Scan for the cell matching the given text and deliver its (X, Y) coordinate at center. 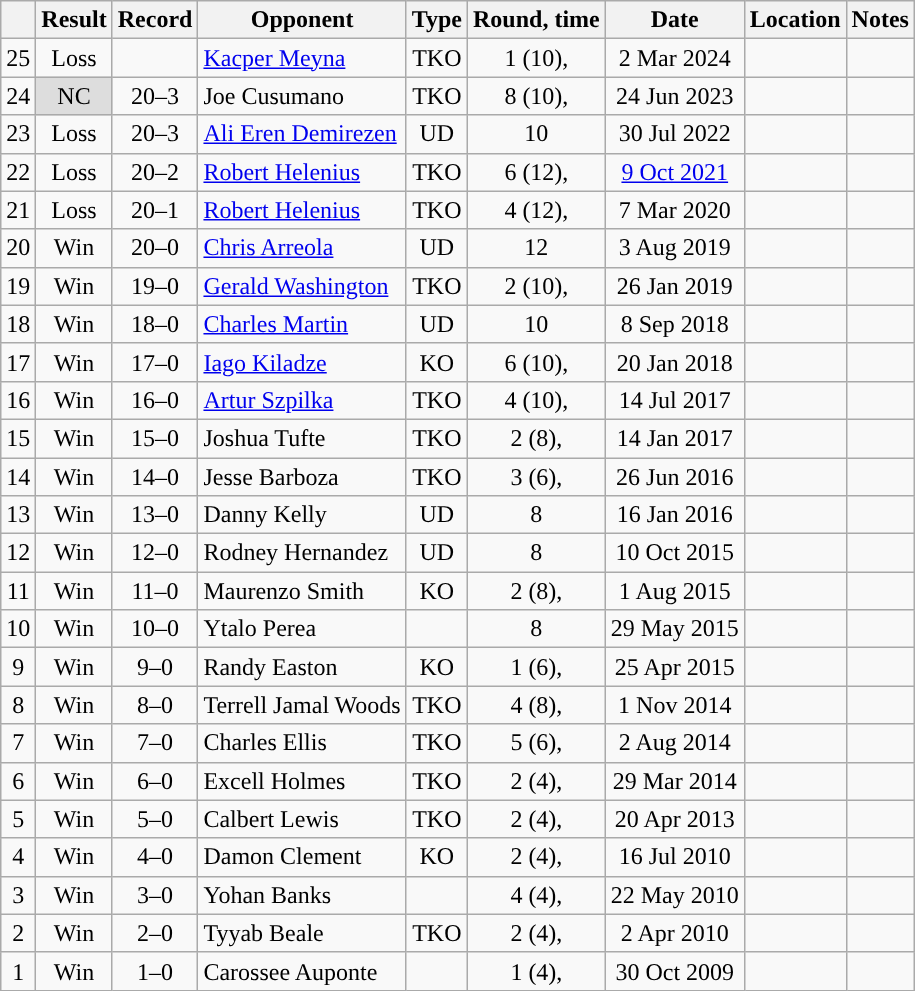
23 (18, 134)
16 Jan 2016 (674, 515)
Calbert Lewis (302, 819)
22 May 2010 (674, 895)
24 Jun 2023 (674, 96)
20–1 (155, 210)
5 (6), (537, 743)
Ytalo Perea (302, 629)
1 (10), (537, 58)
11 (18, 591)
20 Apr 2013 (674, 819)
Ali Eren Demirezen (302, 134)
25 (18, 58)
4 (4), (537, 895)
10 Oct 2015 (674, 553)
11–0 (155, 591)
8 Sep 2018 (674, 324)
22 (18, 172)
4–0 (155, 857)
Danny Kelly (302, 515)
14 Jul 2017 (674, 400)
Round, time (537, 20)
20–2 (155, 172)
2 Apr 2010 (674, 933)
1–0 (155, 971)
1 (18, 971)
7 Mar 2020 (674, 210)
Carossee Auponte (302, 971)
Chris Arreola (302, 248)
6 (18, 781)
15–0 (155, 438)
15 (18, 438)
19 (18, 286)
Gerald Washington (302, 286)
16 (18, 400)
20–0 (155, 248)
Charles Martin (302, 324)
3 Aug 2019 (674, 248)
Jesse Barboza (302, 477)
Location (795, 20)
7–0 (155, 743)
9 Oct 2021 (674, 172)
24 (18, 96)
4 (10), (537, 400)
6 (10), (537, 362)
30 Oct 2009 (674, 971)
2 Aug 2014 (674, 743)
17 (18, 362)
Kacper Meyna (302, 58)
1 Nov 2014 (674, 705)
Joshua Tufte (302, 438)
Randy Easton (302, 667)
4 (8), (537, 705)
18 (18, 324)
NC (74, 96)
14 Jan 2017 (674, 438)
12–0 (155, 553)
25 Apr 2015 (674, 667)
3–0 (155, 895)
Maurenzo Smith (302, 591)
1 (4), (537, 971)
2 Mar 2024 (674, 58)
19–0 (155, 286)
13 (18, 515)
Yohan Banks (302, 895)
7 (18, 743)
Result (74, 20)
5 (18, 819)
20 (18, 248)
2 (10), (537, 286)
17–0 (155, 362)
30 Jul 2022 (674, 134)
21 (18, 210)
Damon Clement (302, 857)
1 (6), (537, 667)
8 (10), (537, 96)
Terrell Jamal Woods (302, 705)
Record (155, 20)
9–0 (155, 667)
Charles Ellis (302, 743)
16–0 (155, 400)
2 (18, 933)
Opponent (302, 20)
9 (18, 667)
10–0 (155, 629)
1 Aug 2015 (674, 591)
2–0 (155, 933)
13–0 (155, 515)
Tyyab Beale (302, 933)
6–0 (155, 781)
3 (18, 895)
Iago Kiladze (302, 362)
4 (18, 857)
Joe Cusumano (302, 96)
14–0 (155, 477)
8–0 (155, 705)
Notes (880, 20)
6 (12), (537, 172)
3 (6), (537, 477)
26 Jun 2016 (674, 477)
16 Jul 2010 (674, 857)
Type (436, 20)
5–0 (155, 819)
Date (674, 20)
26 Jan 2019 (674, 286)
Excell Holmes (302, 781)
20 Jan 2018 (674, 362)
Artur Szpilka (302, 400)
Rodney Hernandez (302, 553)
29 Mar 2014 (674, 781)
4 (12), (537, 210)
29 May 2015 (674, 629)
18–0 (155, 324)
14 (18, 477)
